Detect which cell encompasses the target text, then output its (x, y) center coordinate. 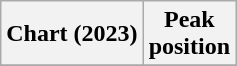
Peakposition (189, 34)
Chart (2023) (72, 34)
